From the cell containing the given text, extract its center point as (x, y) coordinate. 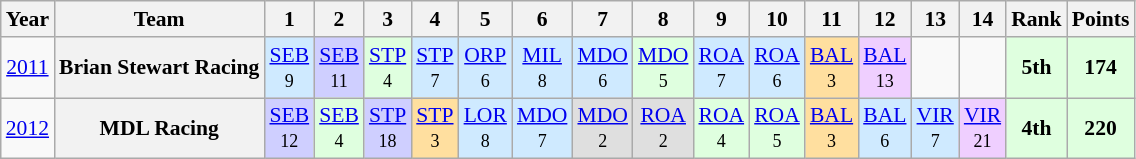
14 (982, 19)
STP4 (388, 68)
Brian Stewart Racing (159, 68)
ROA4 (721, 128)
MDO7 (542, 128)
MIL8 (542, 68)
BAL6 (884, 128)
11 (832, 19)
VIR21 (982, 128)
ROA2 (664, 128)
ROA5 (777, 128)
ROA6 (777, 68)
MDL Racing (159, 128)
MDO6 (602, 68)
Team (159, 19)
6 (542, 19)
STP3 (434, 128)
MDO2 (602, 128)
ROA7 (721, 68)
7 (602, 19)
174 (1101, 68)
10 (777, 19)
SEB4 (339, 128)
2 (339, 19)
ORP6 (486, 68)
Rank (1036, 19)
LOR8 (486, 128)
9 (721, 19)
SEB12 (289, 128)
4th (1036, 128)
VIR7 (936, 128)
SEB9 (289, 68)
220 (1101, 128)
5 (486, 19)
13 (936, 19)
2012 (28, 128)
MDO5 (664, 68)
4 (434, 19)
SEB11 (339, 68)
5th (1036, 68)
STP18 (388, 128)
12 (884, 19)
2011 (28, 68)
Points (1101, 19)
8 (664, 19)
STP7 (434, 68)
Year (28, 19)
3 (388, 19)
1 (289, 19)
BAL13 (884, 68)
